For the text-containing cell, return its midpoint in [x, y] coordinate format. 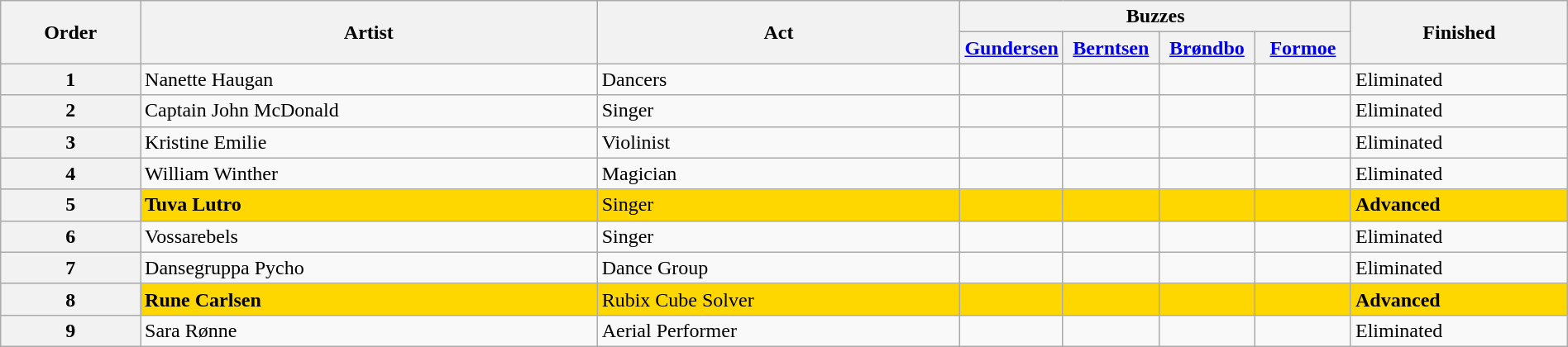
6 [71, 236]
Buzzes [1156, 17]
Dansegruppa Pycho [369, 268]
Brøndbo [1207, 48]
Dance Group [779, 268]
3 [71, 142]
8 [71, 299]
Rubix Cube Solver [779, 299]
Tuva Lutro [369, 205]
Formoe [1303, 48]
Aerial Performer [779, 330]
Vossarebels [369, 236]
Nanette Haugan [369, 79]
Berntsen [1111, 48]
4 [71, 173]
Artist [369, 32]
Captain John McDonald [369, 111]
5 [71, 205]
William Winther [369, 173]
Kristine Emilie [369, 142]
Order [71, 32]
Sara Rønne [369, 330]
Magician [779, 173]
2 [71, 111]
Rune Carlsen [369, 299]
Gundersen [1011, 48]
Violinist [779, 142]
1 [71, 79]
Finished [1459, 32]
Dancers [779, 79]
Act [779, 32]
7 [71, 268]
9 [71, 330]
